Identify which cell holds the provided text, then report its [X, Y] central coordinate. 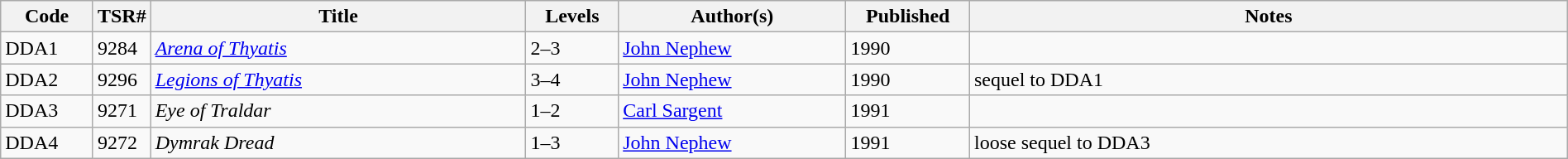
Notes [1269, 17]
1–3 [572, 142]
Title [338, 17]
Author(s) [733, 17]
Arena of Thyatis [338, 48]
DDA3 [47, 111]
DDA2 [47, 79]
DDA1 [47, 48]
3–4 [572, 79]
DDA4 [47, 142]
9272 [122, 142]
9271 [122, 111]
Dymrak Dread [338, 142]
9296 [122, 79]
Published [908, 17]
Levels [572, 17]
9284 [122, 48]
loose sequel to DDA3 [1269, 142]
TSR# [122, 17]
1–2 [572, 111]
Carl Sargent [733, 111]
Code [47, 17]
Eye of Traldar [338, 111]
Legions of Thyatis [338, 79]
sequel to DDA1 [1269, 79]
2–3 [572, 48]
